Provide the [X, Y] coordinate of the cell's center where the given text is located.  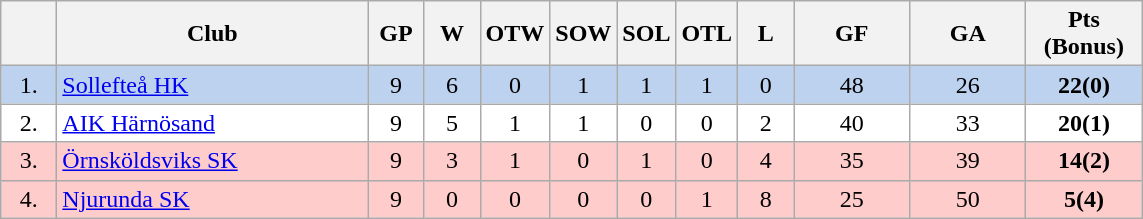
L [766, 34]
3. [29, 161]
GA [968, 34]
26 [968, 85]
5 [452, 123]
50 [968, 199]
Pts (Bonus) [1084, 34]
4. [29, 199]
GP [396, 34]
Club [212, 34]
1. [29, 85]
AIK Härnösand [212, 123]
Njurunda SK [212, 199]
20(1) [1084, 123]
SOL [646, 34]
2 [766, 123]
Örnsköldsviks SK [212, 161]
GF [852, 34]
39 [968, 161]
14(2) [1084, 161]
8 [766, 199]
5(4) [1084, 199]
W [452, 34]
OTL [707, 34]
OTW [515, 34]
6 [452, 85]
3 [452, 161]
25 [852, 199]
35 [852, 161]
33 [968, 123]
40 [852, 123]
Sollefteå HK [212, 85]
22(0) [1084, 85]
2. [29, 123]
SOW [584, 34]
4 [766, 161]
48 [852, 85]
